Extract the (X, Y) coordinate from the center of the cell holding the provided text.  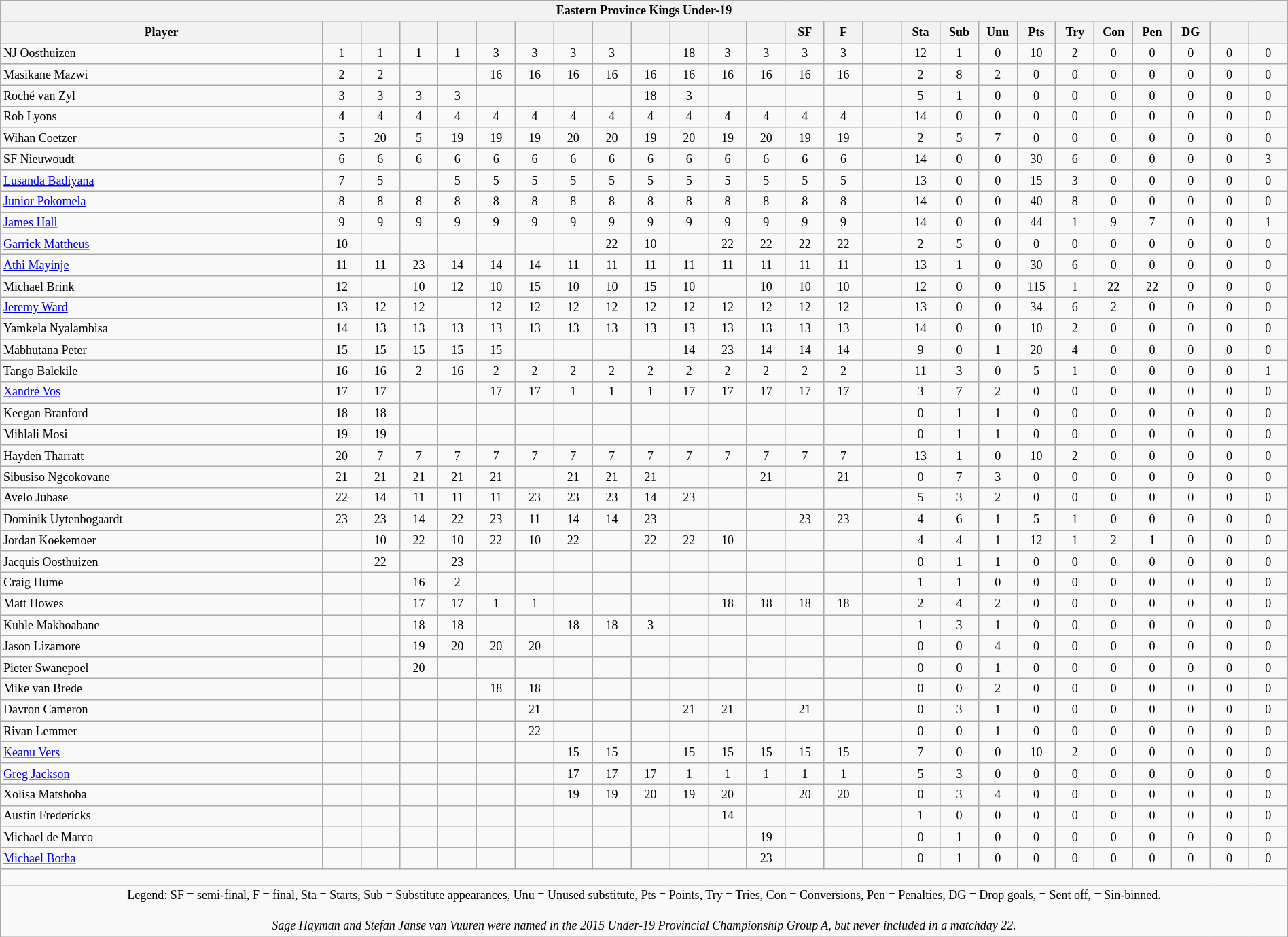
Masikane Mazwi (162, 75)
Sub (959, 33)
Xolisa Matshoba (162, 795)
James Hall (162, 223)
Athi Mayinje (162, 265)
Michael Botha (162, 859)
Lusanda Badiyana (162, 181)
44 (1037, 223)
NJ Oosthuizen (162, 53)
Rob Lyons (162, 117)
Greg Jackson (162, 773)
Wihan Coetzer (162, 139)
Sibusiso Ngcokovane (162, 477)
Austin Fredericks (162, 815)
Pts (1037, 33)
Mihlali Mosi (162, 435)
Try (1075, 33)
34 (1037, 307)
Pen (1152, 33)
115 (1037, 287)
Michael Brink (162, 287)
Eastern Province Kings Under-19 (644, 11)
Matt Howes (162, 605)
Keegan Branford (162, 413)
Con (1114, 33)
Jason Lizamore (162, 647)
Mabhutana Peter (162, 351)
F (844, 33)
Garrick Mattheus (162, 245)
Junior Pokomela (162, 201)
Jordan Koekemoer (162, 541)
Craig Hume (162, 583)
Jeremy Ward (162, 307)
Kuhle Makhoabane (162, 625)
Rivan Lemmer (162, 731)
SF (804, 33)
Player (162, 33)
Avelo Jubase (162, 499)
Hayden Tharratt (162, 455)
Sta (921, 33)
Xandré Vos (162, 393)
40 (1037, 201)
Unu (997, 33)
Davron Cameron (162, 709)
Pieter Swanepoel (162, 667)
Michael de Marco (162, 837)
Jacquis Oosthuizen (162, 561)
Roché van Zyl (162, 95)
Yamkela Nyalambisa (162, 329)
Tango Balekile (162, 371)
DG (1190, 33)
SF Nieuwoudt (162, 159)
Mike van Brede (162, 689)
Keanu Vers (162, 753)
Dominik Uytenbogaardt (162, 519)
